Identify which cell holds the provided text, then report its [X, Y] central coordinate. 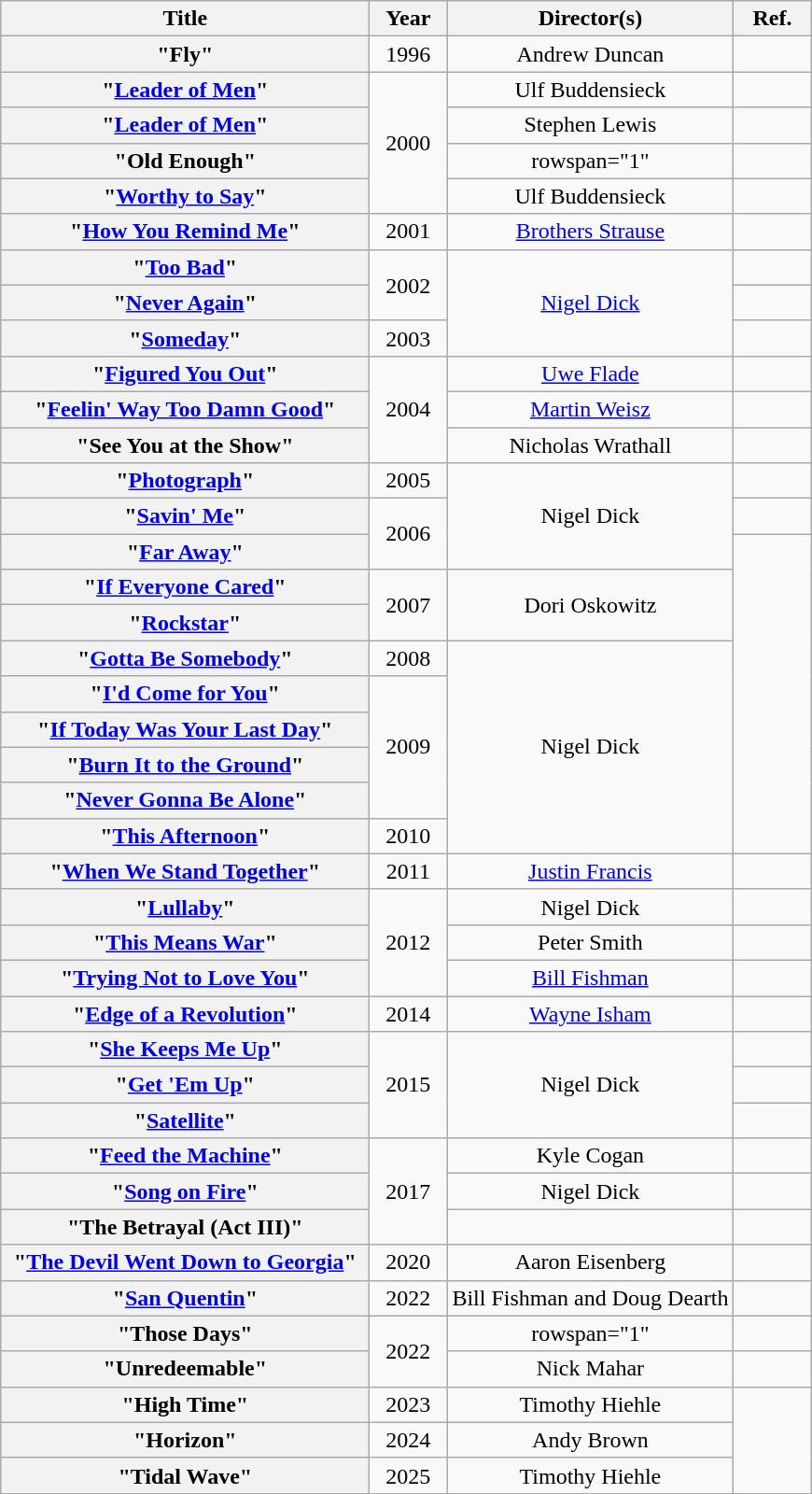
"See You at the Show" [185, 445]
2008 [409, 658]
"Never Gonna Be Alone" [185, 800]
"Photograph" [185, 481]
"The Betrayal (Act III)" [185, 1227]
2012 [409, 942]
2023 [409, 1404]
"Burn It to the Ground" [185, 765]
2004 [409, 409]
"If Today Was Your Last Day" [185, 729]
2020 [409, 1262]
2015 [409, 1085]
"Song on Fire" [185, 1191]
Nicholas Wrathall [590, 445]
Brothers Strause [590, 232]
Wayne Isham [590, 1013]
"Never Again" [185, 303]
Nick Mahar [590, 1369]
"Feed the Machine" [185, 1156]
Title [185, 19]
"This Afternoon" [185, 836]
"Too Bad" [185, 267]
"How You Remind Me" [185, 232]
2001 [409, 232]
2024 [409, 1440]
2002 [409, 285]
"When We Stand Together" [185, 871]
Director(s) [590, 19]
"Trying Not to Love You" [185, 978]
"Worthy to Say" [185, 196]
Peter Smith [590, 942]
2025 [409, 1475]
"She Keeps Me Up" [185, 1050]
Justin Francis [590, 871]
Ref. [773, 19]
"Someday" [185, 338]
Andrew Duncan [590, 54]
"Rockstar" [185, 623]
2003 [409, 338]
2000 [409, 143]
"This Means War" [185, 942]
2007 [409, 605]
2010 [409, 836]
2011 [409, 871]
Bill Fishman and Doug Dearth [590, 1298]
1996 [409, 54]
"Edge of a Revolution" [185, 1013]
2006 [409, 534]
"Figured You Out" [185, 373]
"Get 'Em Up" [185, 1085]
"Savin' Me" [185, 516]
"Feelin' Way Too Damn Good" [185, 409]
"Far Away" [185, 552]
2005 [409, 481]
"I'd Come for You" [185, 694]
Aaron Eisenberg [590, 1262]
"Old Enough" [185, 161]
"Those Days" [185, 1333]
Stephen Lewis [590, 125]
"Unredeemable" [185, 1369]
"Fly" [185, 54]
Dori Oskowitz [590, 605]
Martin Weisz [590, 409]
Uwe Flade [590, 373]
"Horizon" [185, 1440]
"San Quentin" [185, 1298]
"High Time" [185, 1404]
"Satellite" [185, 1120]
"Lullaby" [185, 907]
"The Devil Went Down to Georgia" [185, 1262]
"Gotta Be Somebody" [185, 658]
Year [409, 19]
2014 [409, 1013]
"If Everyone Cared" [185, 587]
Kyle Cogan [590, 1156]
2009 [409, 747]
Bill Fishman [590, 978]
Andy Brown [590, 1440]
2017 [409, 1191]
"Tidal Wave" [185, 1475]
